For the text-containing cell, return its midpoint in [x, y] coordinate format. 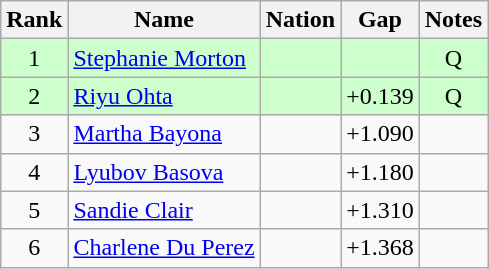
Name [164, 20]
Riyu Ohta [164, 96]
Rank [34, 20]
Nation [300, 20]
6 [34, 248]
Gap [380, 20]
Notes [453, 20]
Martha Bayona [164, 134]
Sandie Clair [164, 210]
Charlene Du Perez [164, 248]
2 [34, 96]
+1.368 [380, 248]
Lyubov Basova [164, 172]
4 [34, 172]
+0.139 [380, 96]
5 [34, 210]
+1.180 [380, 172]
3 [34, 134]
Stephanie Morton [164, 58]
+1.090 [380, 134]
1 [34, 58]
+1.310 [380, 210]
